Return the (X, Y) coordinate for the center point of the cell that contains the specified text.  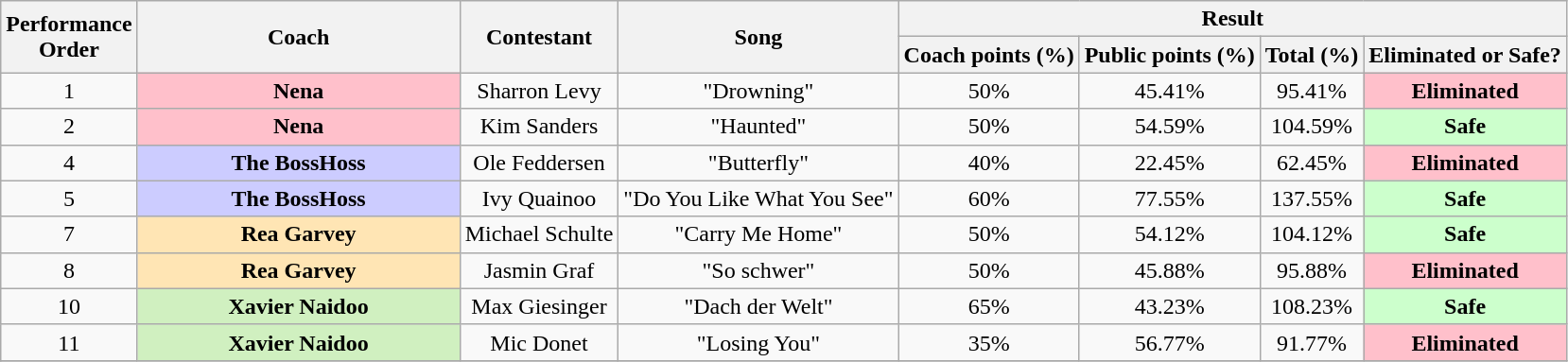
4 (69, 163)
108.23% (1312, 306)
"Dach der Welt" (758, 306)
62.45% (1312, 163)
Coach points (%) (989, 55)
"Haunted" (758, 127)
45.88% (1169, 270)
Jasmin Graf (539, 270)
"So schwer" (758, 270)
8 (69, 270)
22.45% (1169, 163)
"Carry Me Home" (758, 234)
Kim Sanders (539, 127)
"Losing You" (758, 342)
10 (69, 306)
40% (989, 163)
Total (%) (1312, 55)
Public points (%) (1169, 55)
11 (69, 342)
2 (69, 127)
7 (69, 234)
137.55% (1312, 198)
Coach (299, 37)
Eliminated or Safe? (1466, 55)
95.41% (1312, 91)
91.77% (1312, 342)
56.77% (1169, 342)
77.55% (1169, 198)
104.59% (1312, 127)
Michael Schulte (539, 234)
Ivy Quainoo (539, 198)
Result (1232, 19)
Max Giesinger (539, 306)
54.59% (1169, 127)
95.88% (1312, 270)
"Butterfly" (758, 163)
Contestant (539, 37)
43.23% (1169, 306)
Performance Order (69, 37)
54.12% (1169, 234)
Song (758, 37)
Mic Donet (539, 342)
"Do You Like What You See" (758, 198)
1 (69, 91)
104.12% (1312, 234)
Sharron Levy (539, 91)
"Drowning" (758, 91)
45.41% (1169, 91)
65% (989, 306)
5 (69, 198)
Ole Feddersen (539, 163)
60% (989, 198)
35% (989, 342)
